Scan for the cell matching the given text and deliver its [x, y] coordinate at center. 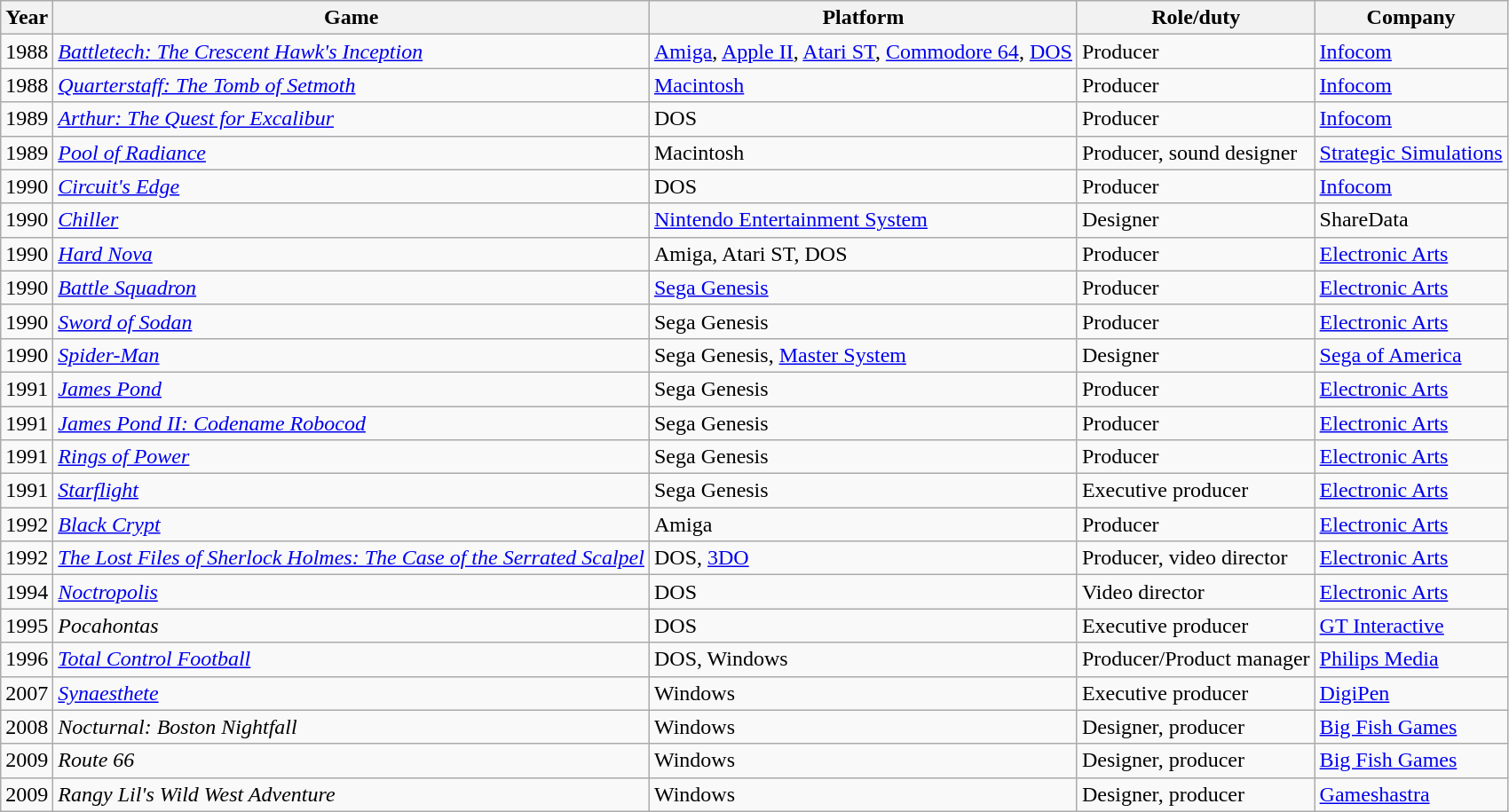
Role/duty [1196, 18]
Quarterstaff: The Tomb of Setmoth [352, 85]
Circuit's Edge [352, 186]
Sega Genesis, Master System [863, 355]
Strategic Simulations [1411, 153]
2007 [27, 693]
Noctropolis [352, 592]
Nocturnal: Boston Nightfall [352, 727]
James Pond II: Codename Robocod [352, 423]
Philips Media [1411, 659]
Video director [1196, 592]
Spider-Man [352, 355]
Amiga [863, 524]
Platform [863, 18]
Rings of Power [352, 457]
Synaesthete [352, 693]
Amiga, Atari ST, DOS [863, 254]
Gameshastra [1411, 794]
James Pond [352, 389]
ShareData [1411, 220]
DigiPen [1411, 693]
Arthur: The Quest for Excalibur [352, 119]
The Lost Files of Sherlock Holmes: The Case of the Serrated Scalpel [352, 558]
2008 [27, 727]
Hard Nova [352, 254]
Nintendo Entertainment System [863, 220]
1996 [27, 659]
Chiller [352, 220]
Producer, video director [1196, 558]
1995 [27, 626]
Producer/Product manager [1196, 659]
GT Interactive [1411, 626]
Total Control Football [352, 659]
Producer, sound designer [1196, 153]
Sword of Sodan [352, 321]
DOS, 3DO [863, 558]
1994 [27, 592]
Sega of America [1411, 355]
Black Crypt [352, 524]
Pool of Radiance [352, 153]
Year [27, 18]
Starflight [352, 491]
Route 66 [352, 761]
Pocahontas [352, 626]
Company [1411, 18]
Game [352, 18]
Amiga, Apple II, Atari ST, Commodore 64, DOS [863, 51]
Battletech: The Crescent Hawk's Inception [352, 51]
Battle Squadron [352, 288]
Rangy Lil's Wild West Adventure [352, 794]
DOS, Windows [863, 659]
